Identify which cell holds the provided text, then report its [x, y] central coordinate. 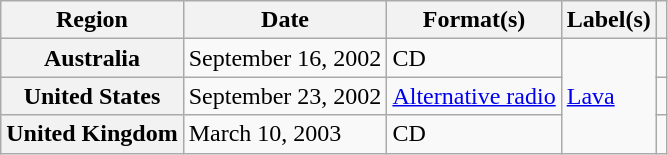
United States [92, 96]
Format(s) [474, 20]
September 23, 2002 [285, 96]
Label(s) [608, 20]
Region [92, 20]
March 10, 2003 [285, 134]
Alternative radio [474, 96]
Date [285, 20]
Australia [92, 58]
United Kingdom [92, 134]
September 16, 2002 [285, 58]
Lava [608, 96]
